Find where the given text appears and provide that cell's center as [x, y] coordinate. 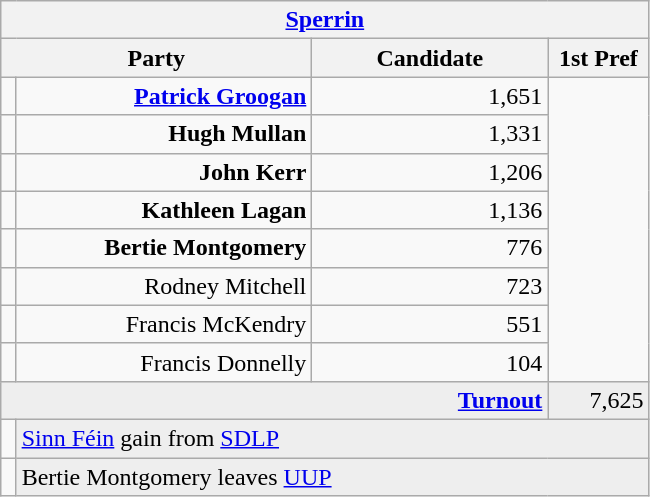
1,651 [430, 96]
Francis Donnelly [164, 362]
Rodney Mitchell [164, 286]
Bertie Montgomery [164, 248]
551 [430, 324]
Patrick Groogan [164, 96]
1,206 [430, 172]
776 [430, 248]
John Kerr [164, 172]
1,331 [430, 134]
104 [430, 362]
1st Pref [598, 58]
Party [156, 58]
1,136 [430, 210]
Bertie Montgomery leaves UUP [332, 477]
723 [430, 286]
Hugh Mullan [164, 134]
7,625 [598, 400]
Sperrin [325, 20]
Turnout [274, 400]
Sinn Féin gain from SDLP [332, 438]
Kathleen Lagan [164, 210]
Francis McKendry [164, 324]
Candidate [430, 58]
